Locate the cell with the specified text and output its [X, Y] center coordinate. 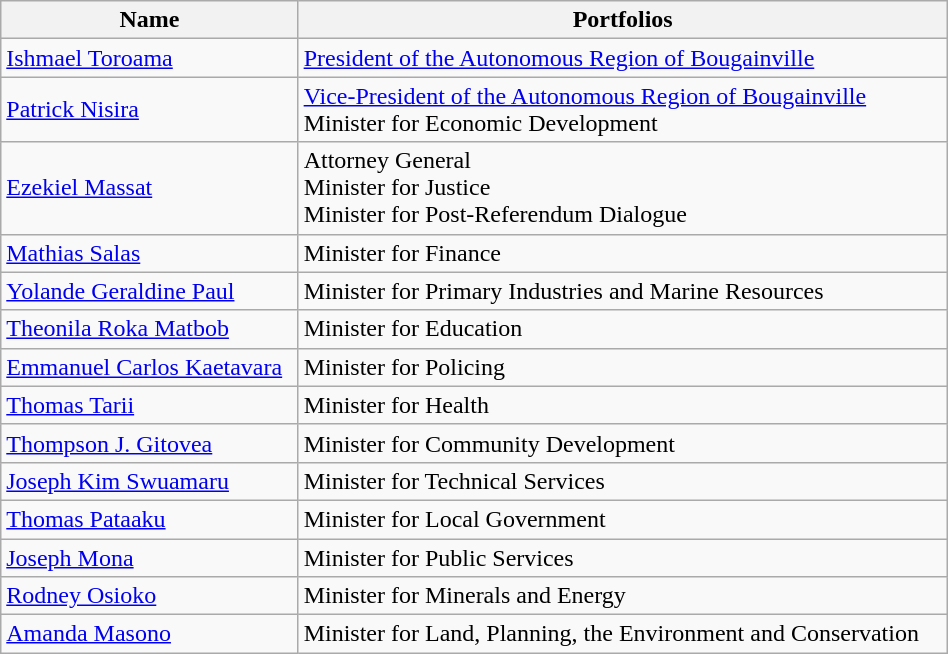
Minister for Local Government [622, 519]
Minister for Policing [622, 367]
Minister for Health [622, 405]
Ezekiel Massat [150, 188]
Thomas Pataaku [150, 519]
President of the Autonomous Region of Bougainville [622, 58]
Thompson J. Gitovea [150, 443]
Yolande Geraldine Paul [150, 291]
Rodney Osioko [150, 596]
Minister for Finance [622, 253]
Joseph Mona [150, 557]
Minister for Education [622, 329]
Minister for Technical Services [622, 481]
Amanda Masono [150, 634]
Emmanuel Carlos Kaetavara [150, 367]
Joseph Kim Swuamaru [150, 481]
Minister for Land, Planning, the Environment and Conservation [622, 634]
Vice-President of the Autonomous Region of BougainvilleMinister for Economic Development [622, 110]
Patrick Nisira [150, 110]
Minister for Community Development [622, 443]
Attorney GeneralMinister for JusticeMinister for Post-Referendum Dialogue [622, 188]
Ishmael Toroama [150, 58]
Portfolios [622, 20]
Mathias Salas [150, 253]
Thomas Tarii [150, 405]
Theonila Roka Matbob [150, 329]
Name [150, 20]
Minister for Public Services [622, 557]
Minister for Primary Industries and Marine Resources [622, 291]
Minister for Minerals and Energy [622, 596]
